Determine the (x, y) coordinate at the center of the cell enclosing the given text.  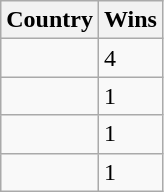
Country (50, 20)
4 (130, 58)
Wins (130, 20)
